From the cell containing the given text, extract its center point as [X, Y] coordinate. 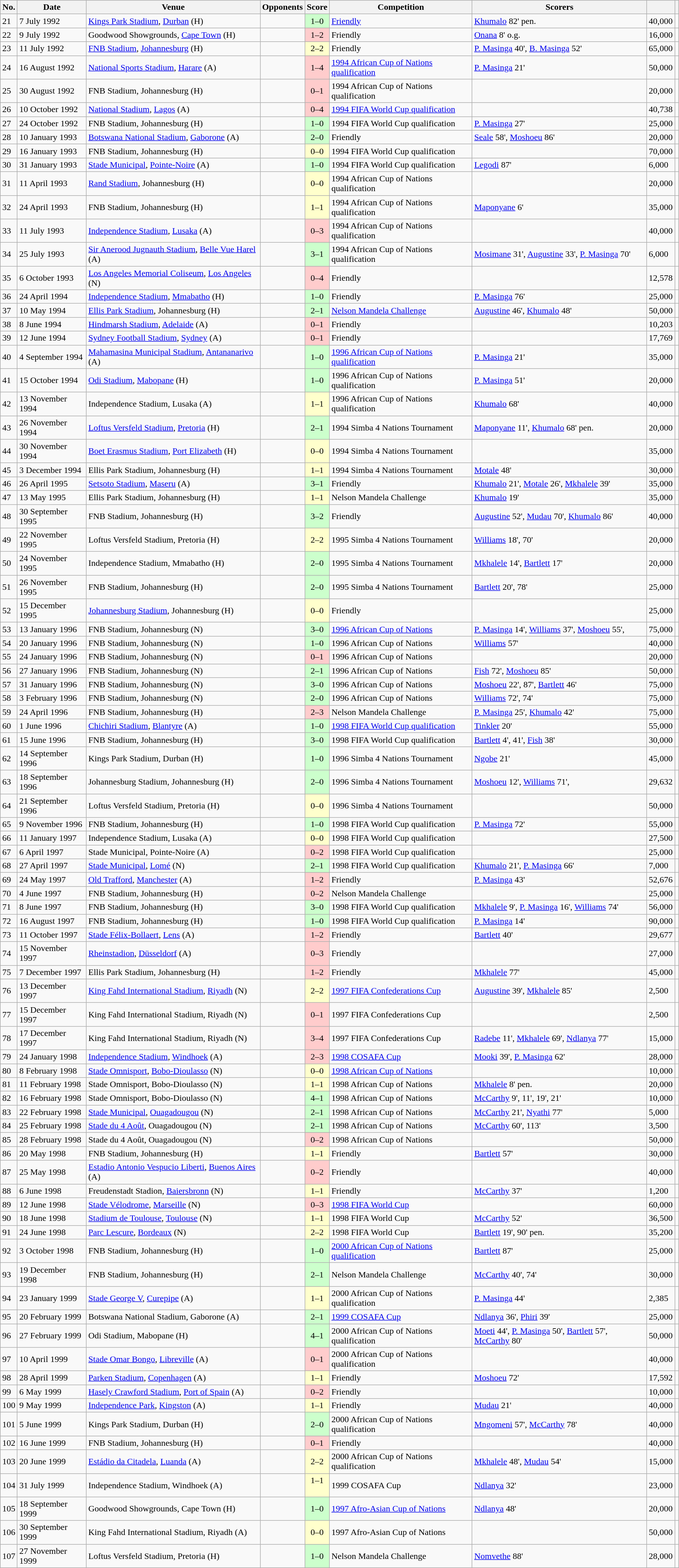
Score [317, 7]
100 [9, 1406]
10,203 [661, 324]
National Stadium, Lagos (A) [173, 110]
74 [9, 953]
27 February 1999 [52, 1336]
36 [9, 297]
70 [9, 893]
9 July 1992 [52, 35]
50 [9, 564]
55 [9, 657]
24 April 1994 [52, 297]
Mosimane 31', Augustine 33', P. Masinga 70' [559, 255]
4 September 1994 [52, 357]
44 [9, 451]
8 February 1998 [52, 1070]
97 [9, 1359]
88 [9, 1191]
99 [9, 1392]
Estádio da Citadela, Luanda (A) [173, 1462]
43 [9, 427]
45 [9, 470]
Independence Park, Kingston (A) [173, 1406]
18 September 1996 [52, 782]
Hindmarsh Stadium, Adelaide (A) [173, 324]
Sir Anerood Jugnauth Stadium, Belle Vue Harel (A) [173, 255]
20 January 1996 [52, 643]
21 September 1996 [52, 805]
41 [9, 380]
3 February 1996 [52, 698]
17,592 [661, 1378]
34 [9, 255]
16 June 1999 [52, 1443]
7 December 1997 [52, 972]
15 June 1996 [52, 740]
31 January 1993 [52, 165]
P. Masinga 43' [559, 880]
51 [9, 587]
84 [9, 1126]
59 [9, 712]
Bartlett 20', 78' [559, 587]
20 February 1999 [52, 1317]
28 [9, 137]
Moshoeu 22', 87', Bartlett 46' [559, 684]
15 December 1995 [52, 611]
McCarthy 21', Nyathi 77' [559, 1112]
Stade Omar Bongo, Libreville (A) [173, 1359]
9 May 1999 [52, 1406]
95 [9, 1317]
25 [9, 91]
Parc Lescure, Bordeaux (N) [173, 1232]
79 [9, 1057]
40 [9, 357]
36,500 [661, 1218]
31 January 1996 [52, 684]
P. Masinga 51' [559, 380]
P. Masinga 14', Williams 37', Moshoeu 55', [559, 629]
38 [9, 324]
Moshoeu 12', Williams 71', [559, 782]
39 [9, 338]
Stade Vélodrome, Marseille (N) [173, 1205]
16,000 [661, 35]
Khumalo 19' [559, 497]
P. Masinga 25', Khumalo 42' [559, 712]
Hasely Crawford Stadium, Port of Spain (A) [173, 1392]
19 December 1998 [52, 1275]
24 May 1997 [52, 880]
Parken Stadium, Copenhagen (A) [173, 1378]
Williams 18', 70' [559, 540]
30 September 1999 [52, 1532]
Competition [401, 7]
82 [9, 1098]
27,500 [661, 838]
6 April 1997 [52, 852]
Stade George V, Curepipe (A) [173, 1298]
Rheinstadion, Düsseldorf (A) [173, 953]
Augustine 46', Khumalo 48' [559, 310]
40,738 [661, 110]
3 October 1998 [52, 1251]
52 [9, 611]
86 [9, 1153]
23 January 1999 [52, 1298]
26 [9, 110]
5,000 [661, 1112]
18 September 1999 [52, 1509]
Khumalo 82' pen. [559, 21]
3–4 [317, 1038]
Venue [173, 7]
29,632 [661, 782]
24 April 1996 [52, 712]
90,000 [661, 921]
77 [9, 1014]
29 [9, 151]
27,000 [661, 953]
6 May 1999 [52, 1392]
105 [9, 1509]
46 [9, 483]
31 July 1999 [52, 1485]
P. Masinga 44' [559, 1298]
11 October 1997 [52, 935]
62 [9, 758]
Bartlett 40' [559, 935]
48 [9, 516]
4 June 1997 [52, 893]
73 [9, 935]
Bartlett 4', 41', Fish 38' [559, 740]
1998 COSAFA Cup [401, 1057]
Stade Municipal, Lomé (N) [173, 866]
8 June 1994 [52, 324]
27 April 1997 [52, 866]
Mkhalele 14', Bartlett 17' [559, 564]
76 [9, 991]
69 [9, 880]
12 June 1998 [52, 1205]
21 [9, 21]
King Fahd International Stadium, Riyadh (A) [173, 1532]
26 April 1995 [52, 483]
60,000 [661, 1205]
Mkhalele 8' pen. [559, 1085]
Stade Municipal, Ouagadougou (N) [173, 1112]
1–4 [317, 67]
10 April 1999 [52, 1359]
35,200 [661, 1232]
11 July 1993 [52, 231]
McCarthy 37' [559, 1191]
66 [9, 838]
1 June 1996 [52, 726]
17 December 1997 [52, 1038]
92 [9, 1251]
53 [9, 629]
27 January 1996 [52, 671]
27 November 1999 [52, 1556]
20 June 1999 [52, 1462]
P. Masinga 76' [559, 297]
Williams 72', 74' [559, 698]
12 June 1994 [52, 338]
10 October 1992 [52, 110]
35 [9, 278]
Ndlanya 48' [559, 1509]
47 [9, 497]
Nomvethe 88' [559, 1556]
Mudau 21' [559, 1406]
102 [9, 1443]
McCarthy 52' [559, 1218]
11 February 1998 [52, 1085]
17,769 [661, 338]
56 [9, 671]
Old Trafford, Manchester (A) [173, 880]
28 April 1999 [52, 1378]
81 [9, 1085]
56,000 [661, 907]
P. Masinga 40', B. Masinga 52' [559, 49]
16 February 1998 [52, 1098]
90 [9, 1218]
18 June 1998 [52, 1218]
15 December 1997 [52, 1014]
60 [9, 726]
89 [9, 1205]
13 May 1995 [52, 497]
Ndlanya 32' [559, 1485]
94 [9, 1298]
25 February 1998 [52, 1126]
3,500 [661, 1126]
83 [9, 1112]
16 January 1993 [52, 151]
63 [9, 782]
Fish 72', Moshoeu 85' [559, 671]
24 [9, 67]
Seale 58', Moshoeu 86' [559, 137]
15 November 1997 [52, 953]
Date [52, 7]
14 September 1996 [52, 758]
32 [9, 207]
30 [9, 165]
2,385 [661, 1298]
70,000 [661, 151]
26 November 1994 [52, 427]
Stade Félix-Bollaert, Lens (A) [173, 935]
24 November 1995 [52, 564]
64 [9, 805]
10 January 1993 [52, 137]
11 July 1992 [52, 49]
McCarthy 60', 113' [559, 1126]
72 [9, 921]
Mkhalele 48', Mudau 54' [559, 1462]
10 May 1994 [52, 310]
27 [9, 123]
Rand Stadium, Johannesburg (H) [173, 184]
Onana 8' o.g. [559, 35]
Bartlett 19', 90' pen. [559, 1232]
Motale 48' [559, 470]
31 [9, 184]
101 [9, 1424]
Setsoto Stadium, Maseru (A) [173, 483]
24 January 1998 [52, 1057]
24 January 1996 [52, 657]
30 September 1995 [52, 516]
7 July 1992 [52, 21]
Moeti 44', P. Masinga 50', Bartlett 57', McCarthy 80' [559, 1336]
Ngobe 21' [559, 758]
87 [9, 1172]
6 October 1993 [52, 278]
16 August 1997 [52, 921]
Augustine 52', Mudau 70', Khumalo 86' [559, 516]
30 November 1994 [52, 451]
22 February 1998 [52, 1112]
71 [9, 907]
Chichiri Stadium, Blantyre (A) [173, 726]
15 October 1994 [52, 380]
23,000 [661, 1485]
26 November 1995 [52, 587]
37 [9, 310]
5 June 1999 [52, 1424]
49 [9, 540]
Scorers [559, 7]
25 July 1993 [52, 255]
96 [9, 1336]
Estadio Antonio Vespucio Liberti, Buenos Aires (A) [173, 1172]
22 November 1995 [52, 540]
Sydney Football Stadium, Sydney (A) [173, 338]
85 [9, 1140]
98 [9, 1378]
Bartlett 57' [559, 1153]
103 [9, 1462]
Ndlanya 36', Phiri 39' [559, 1317]
24 October 1992 [52, 123]
P. Masinga 27' [559, 123]
13 January 1996 [52, 629]
Williams 57' [559, 643]
Maponyane 11', Khumalo 68' pen. [559, 427]
106 [9, 1532]
12,578 [661, 278]
Mahamasina Municipal Stadium, Antananarivo (A) [173, 357]
58 [9, 698]
Radebe 11', Mkhalele 69', Ndlanya 77' [559, 1038]
20 May 1998 [52, 1153]
7,000 [661, 866]
16 August 1992 [52, 67]
Augustine 39', Mkhalele 85' [559, 991]
Mkhalele 9', P. Masinga 16', Williams 74' [559, 907]
11 January 1997 [52, 838]
25 May 1998 [52, 1172]
Bartlett 87' [559, 1251]
29,677 [661, 935]
3 December 1994 [52, 470]
Mkhalele 77' [559, 972]
68 [9, 866]
3–2 [317, 516]
Maponyane 6' [559, 207]
National Sports Stadium, Harare (A) [173, 67]
28 February 1998 [52, 1140]
P. Masinga 72' [559, 824]
Khumalo 68' [559, 404]
65,000 [661, 49]
75 [9, 972]
Freudenstadt Stadion, Baiersbronn (N) [173, 1191]
13 November 1994 [52, 404]
11 April 1993 [52, 184]
22 [9, 35]
30 August 1992 [52, 91]
1,200 [661, 1191]
24 April 1993 [52, 207]
24 June 1998 [52, 1232]
33 [9, 231]
8 June 1997 [52, 907]
54 [9, 643]
No. [9, 7]
67 [9, 852]
Moshoeu 72' [559, 1378]
Mngomeni 57', McCarthy 78' [559, 1424]
107 [9, 1556]
13 December 1997 [52, 991]
Tinkler 20' [559, 726]
104 [9, 1485]
Khumalo 21', Motale 26', Mkhalele 39' [559, 483]
Boet Erasmus Stadium, Port Elizabeth (H) [173, 451]
23 [9, 49]
Legodi 87' [559, 165]
80 [9, 1070]
Los Angeles Memorial Coliseum, Los Angeles (N) [173, 278]
Stadium de Toulouse, Toulouse (N) [173, 1218]
McCarthy 9', 11', 19', 21' [559, 1098]
78 [9, 1038]
Khumalo 21', P. Masinga 66' [559, 866]
57 [9, 684]
61 [9, 740]
Mooki 39', P. Masinga 62' [559, 1057]
6 June 1998 [52, 1191]
65 [9, 824]
42 [9, 404]
9 November 1996 [52, 824]
93 [9, 1275]
52,676 [661, 880]
P. Masinga 14' [559, 921]
McCarthy 40', 74' [559, 1275]
91 [9, 1232]
Opponents [282, 7]
